Pinpoint the cell where the given text exists, returning its (x, y) midpoint coordinate. 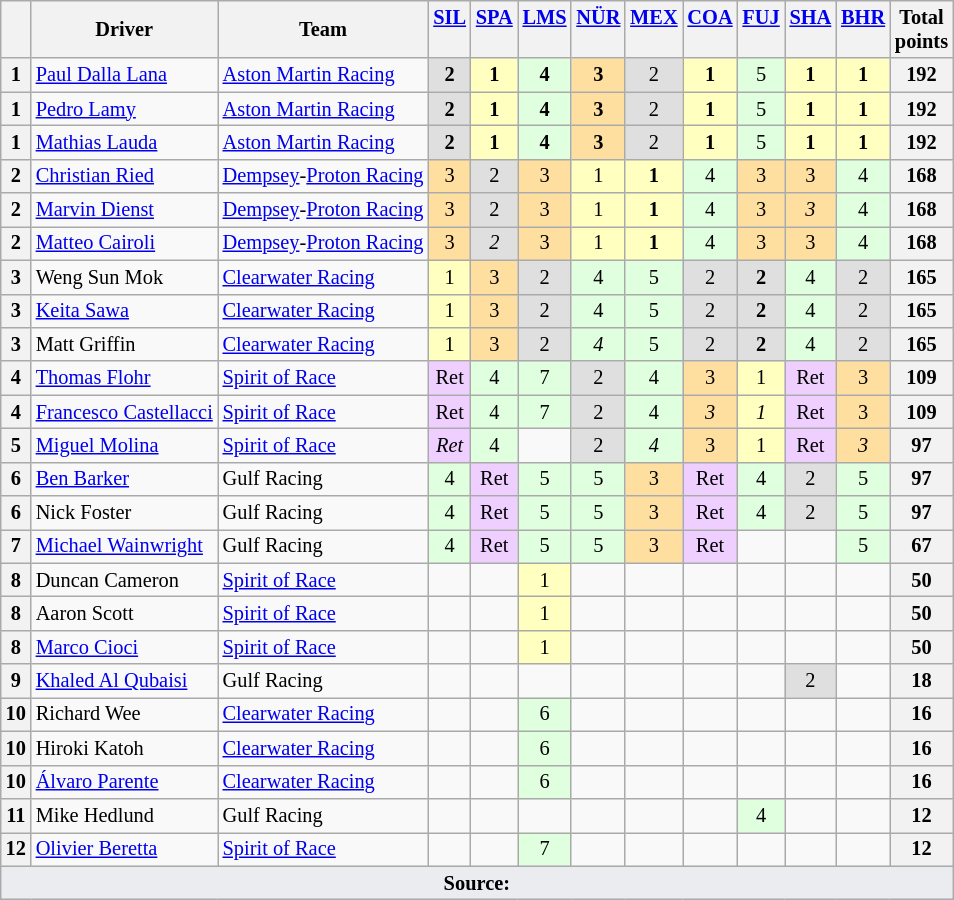
Matteo Cairoli (124, 243)
Francesco Castellacci (124, 412)
Pedro Lamy (124, 109)
SPA (494, 29)
Ben Barker (124, 479)
Álvaro Parente (124, 782)
Mike Hedlund (124, 815)
Weng Sun Mok (124, 277)
Keita Sawa (124, 311)
Totalpoints (922, 29)
Source: (477, 883)
COA (710, 29)
Olivier Beretta (124, 849)
SHA (811, 29)
LMS (545, 29)
SIL (450, 29)
Duncan Cameron (124, 580)
9 (16, 681)
Marco Cioci (124, 647)
Nick Foster (124, 513)
MEX (654, 29)
Paul Dalla Lana (124, 75)
Richard Wee (124, 714)
67 (922, 546)
Driver (124, 29)
Hiroki Katoh (124, 748)
Khaled Al Qubaisi (124, 681)
NÜR (598, 29)
11 (16, 815)
Matt Griffin (124, 344)
Marvin Dienst (124, 210)
Michael Wainwright (124, 546)
BHR (863, 29)
Thomas Flohr (124, 378)
Christian Ried (124, 176)
Miguel Molina (124, 445)
FUJ (762, 29)
Aaron Scott (124, 613)
18 (922, 681)
Mathias Lauda (124, 142)
Team (324, 29)
